Pinpoint the cell where the given text exists, returning its [x, y] midpoint coordinate. 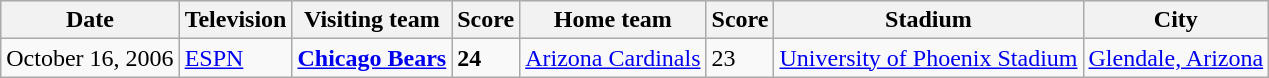
Arizona Cardinals [613, 58]
Stadium [928, 20]
October 16, 2006 [90, 58]
Television [236, 20]
23 [740, 58]
Date [90, 20]
Chicago Bears [372, 58]
City [1176, 20]
University of Phoenix Stadium [928, 58]
24 [486, 58]
ESPN [236, 58]
Visiting team [372, 20]
Home team [613, 20]
Glendale, Arizona [1176, 58]
